Detect which cell encompasses the target text, then output its (X, Y) center coordinate. 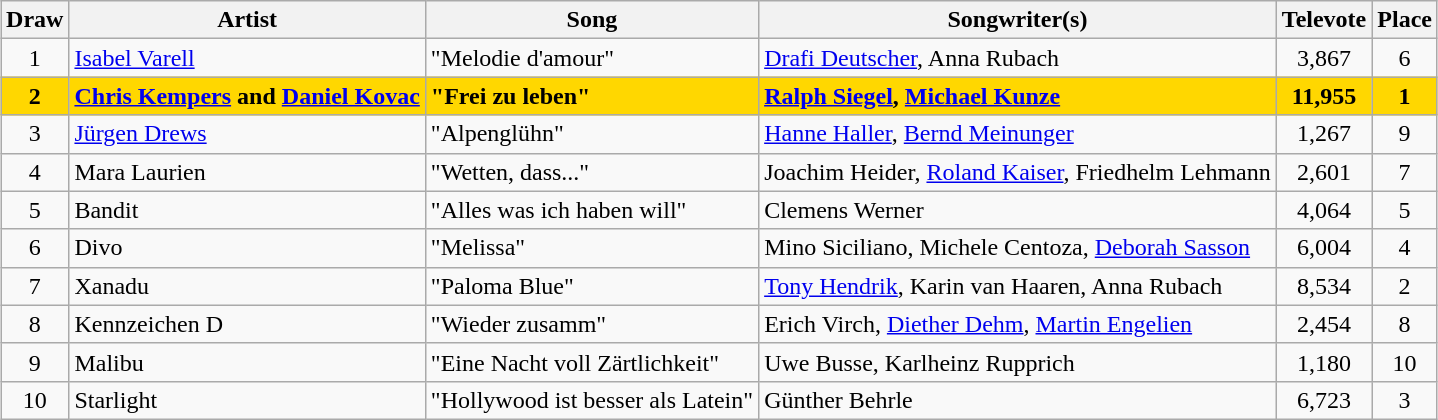
Xanadu (247, 286)
"Melissa" (592, 248)
"Paloma Blue" (592, 286)
2,601 (1324, 172)
Kennzeichen D (247, 324)
Hanne Haller, Bernd Meinunger (1018, 134)
6,004 (1324, 248)
Song (592, 20)
Divo (247, 248)
6,723 (1324, 400)
"Frei zu leben" (592, 96)
Ralph Siegel, Michael Kunze (1018, 96)
1,180 (1324, 362)
"Wetten, dass..." (592, 172)
11,955 (1324, 96)
"Alpenglühn" (592, 134)
Songwriter(s) (1018, 20)
"Wieder zusamm" (592, 324)
Clemens Werner (1018, 210)
2,454 (1324, 324)
Drafi Deutscher, Anna Rubach (1018, 58)
Artist (247, 20)
"Eine Nacht voll Zärtlichkeit" (592, 362)
Günther Behrle (1018, 400)
Place (1405, 20)
Tony Hendrik, Karin van Haaren, Anna Rubach (1018, 286)
Isabel Varell (247, 58)
Mara Laurien (247, 172)
Joachim Heider, Roland Kaiser, Friedhelm Lehmann (1018, 172)
Jürgen Drews (247, 134)
Bandit (247, 210)
Starlight (247, 400)
Malibu (247, 362)
"Melodie d'amour" (592, 58)
Uwe Busse, Karlheinz Rupprich (1018, 362)
Televote (1324, 20)
Erich Virch, Diether Dehm, Martin Engelien (1018, 324)
8,534 (1324, 286)
1,267 (1324, 134)
Mino Siciliano, Michele Centoza, Deborah Sasson (1018, 248)
Draw (35, 20)
"Hollywood ist besser als Latein" (592, 400)
"Alles was ich haben will" (592, 210)
3,867 (1324, 58)
Chris Kempers and Daniel Kovac (247, 96)
4,064 (1324, 210)
